Search for the cell housing the specified text and yield its (x, y) center coordinate. 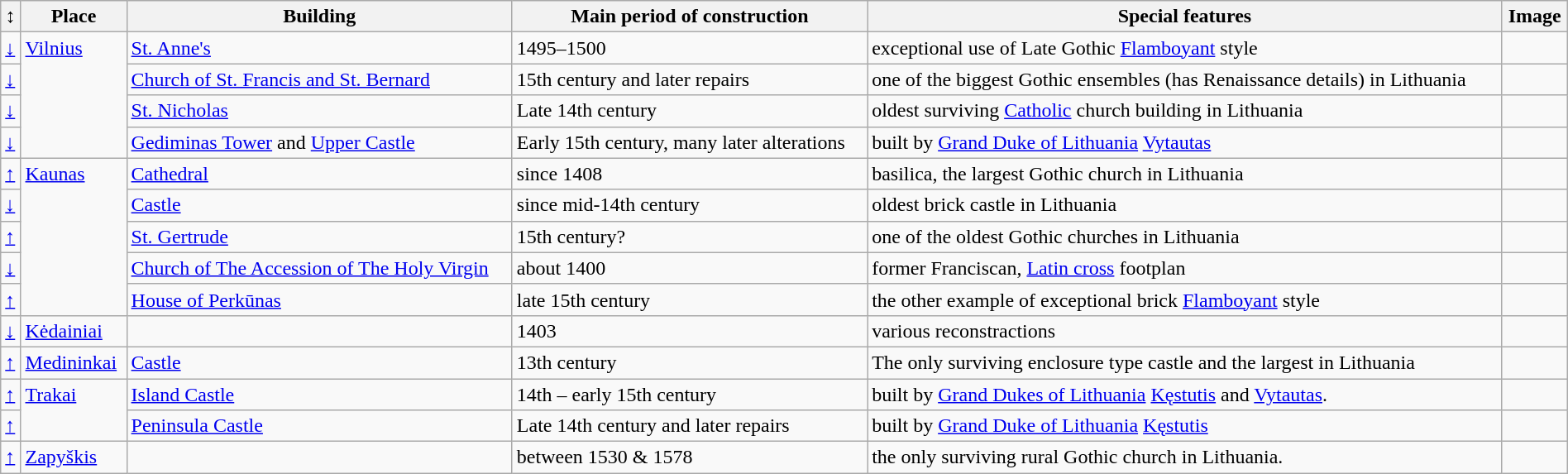
St. Gertrude (319, 237)
The only surviving enclosure type castle and the largest in Lithuania (1185, 362)
since 1408 (690, 174)
Place (74, 17)
Late 14th century (690, 111)
since mid-14th century (690, 205)
↕ (11, 17)
built by Grand Duke of Lithuania Vytautas (1185, 142)
House of Perkūnas (319, 299)
Vilnius (74, 95)
14th – early 15th century (690, 395)
between 1530 & 1578 (690, 457)
Gediminas Tower and Upper Castle (319, 142)
1495–1500 (690, 48)
13th century (690, 362)
Church of St. Francis and St. Bernard (319, 79)
St. Nicholas (319, 111)
Special features (1185, 17)
Image (1535, 17)
Kaunas (74, 237)
1403 (690, 331)
Main period of construction (690, 17)
Early 15th century, many later alterations (690, 142)
built by Grand Duke of Lithuania Kęstutis (1185, 426)
about 1400 (690, 268)
15th century? (690, 237)
Island Castle (319, 395)
built by Grand Dukes of Lithuania Kęstutis and Vytautas. (1185, 395)
basilica, the largest Gothic church in Lithuania (1185, 174)
Cathedral (319, 174)
the only surviving rural Gothic church in Lithuania. (1185, 457)
Church of The Accession of The Holy Virgin (319, 268)
15th century and later repairs (690, 79)
Medininkai (74, 362)
one of the biggest Gothic ensembles (has Renaissance details) in Lithuania (1185, 79)
St. Anne's (319, 48)
oldest brick castle in Lithuania (1185, 205)
the other example of exceptional brick Flamboyant style (1185, 299)
former Franciscan, Latin cross footplan (1185, 268)
Trakai (74, 410)
Peninsula Castle (319, 426)
Kėdainiai (74, 331)
oldest surviving Catholic church building in Lithuania (1185, 111)
exceptional use of Late Gothic Flamboyant style (1185, 48)
Building (319, 17)
Late 14th century and later repairs (690, 426)
Zapyškis (74, 457)
various reconstractions (1185, 331)
late 15th century (690, 299)
one of the oldest Gothic churches in Lithuania (1185, 237)
